Determine the [X, Y] coordinate at the center of the cell enclosing the given text.  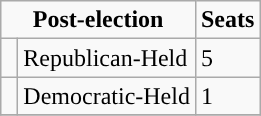
5 [227, 58]
Democratic-Held [107, 96]
Seats [227, 20]
1 [227, 96]
Post-election [98, 20]
Republican-Held [107, 58]
